Locate the cell with the specified text and output its (x, y) center coordinate. 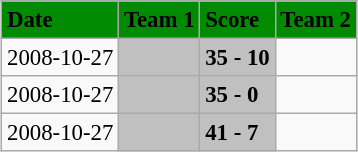
35 - 10 (238, 57)
Date (60, 20)
41 - 7 (238, 133)
Team 1 (160, 20)
35 - 0 (238, 95)
Team 2 (316, 20)
Score (238, 20)
